For the text-containing cell, return its midpoint in [X, Y] coordinate format. 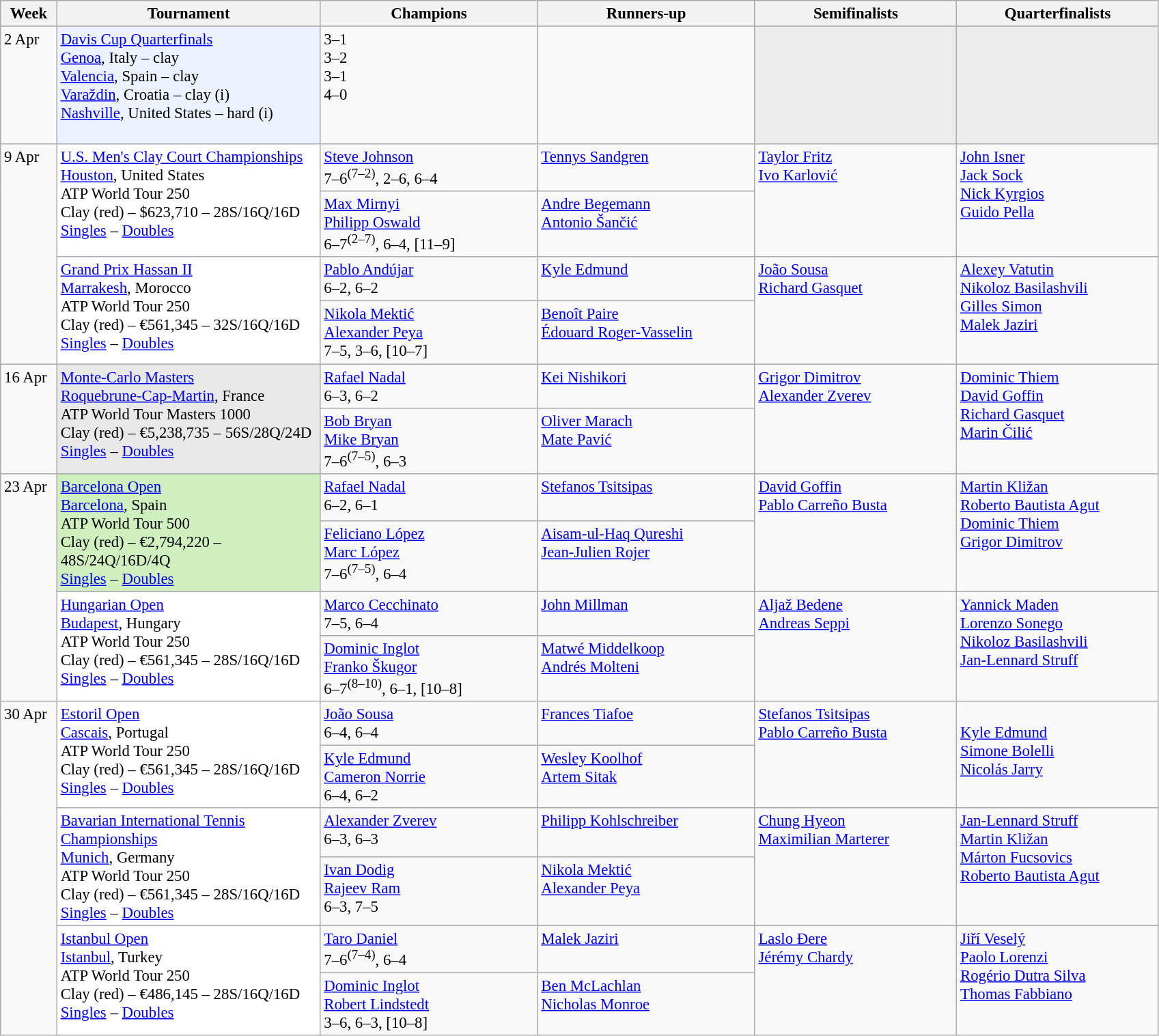
9 Apr [29, 254]
3–1 3–2 3–1 4–0 [429, 86]
Tennys Sandgren [646, 168]
Hungarian Open Budapest, HungaryATP World Tour 250Clay (red) – €561,345 – 28S/16Q/16DSingles – Doubles [188, 646]
Marco Cecchinato 7–5, 6–4 [429, 613]
Nikola Mektić Alexander Peya [646, 891]
Steve Johnson 7–6(7–2), 2–6, 6–4 [429, 168]
Taylor Fritz Ivo Karlović [856, 201]
Champions [429, 14]
16 Apr [29, 419]
Benoît Paire Édouard Roger-Vasselin [646, 333]
Semifinalists [856, 14]
Kyle Edmund Simone Bolelli Nicolás Jarry [1058, 755]
Week [29, 14]
Chung Hyeon Maximilian Marterer [856, 867]
Dominic Inglot Robert Lindstedt 3–6, 6–3, [10–8] [429, 1005]
Oliver Marach Mate Pavić [646, 440]
John Isner Jack Sock Nick Kyrgios Guido Pella [1058, 201]
Jan-Lennard Struff Martin Kližan Márton Fucsovics Roberto Bautista Agut [1058, 867]
David Goffin Pablo Carreño Busta [856, 533]
Rafael Nadal 6–2, 6–1 [429, 497]
Aljaž Bedene Andreas Seppi [856, 646]
Quarterfinalists [1058, 14]
Martin Kližan Roberto Bautista Agut Dominic Thiem Grigor Dimitrov [1058, 533]
Max Mirnyi Philipp Oswald6–7(2–7), 6–4, [11–9] [429, 224]
Wesley Koolhof Artem Sitak [646, 776]
Aisam-ul-Haq Qureshi Jean-Julien Rojer [646, 556]
Jiří Veselý Paolo Lorenzi Rogério Dutra Silva Thomas Fabbiano [1058, 981]
Kyle Edmund [646, 279]
Alexey Vatutin Nikoloz Basilashvili Gilles Simon Malek Jaziri [1058, 310]
Kei Nishikori [646, 387]
Matwé Middelkoop Andrés Molteni [646, 669]
Frances Tiafoe [646, 724]
Bob Bryan Mike Bryan 7–6(7–5), 6–3 [429, 440]
Malek Jaziri [646, 949]
Dominic Inglot Franko Škugor 6–7(8–10), 6–1, [10–8] [429, 669]
Nikola Mektić Alexander Peya7–5, 3–6, [10–7] [429, 333]
Stefanos Tsitsipas [646, 497]
Andre Begemann Antonio Šančić [646, 224]
Dominic Thiem David Goffin Richard Gasquet Marin Čilić [1058, 419]
Feliciano López Marc López 7–6(7–5), 6–4 [429, 556]
Barcelona Open Barcelona, SpainATP World Tour 500Clay (red) – €2,794,220 – 48S/24Q/16D/4QSingles – Doubles [188, 533]
Alexander Zverev 6–3, 6–3 [429, 832]
Grigor Dimitrov Alexander Zverev [856, 419]
Davis Cup QuarterfinalsGenoa, Italy – clayValencia, Spain – clayVaraždin, Croatia – clay (i)Nashville, United States – hard (i) [188, 86]
Tournament [188, 14]
Pablo Andújar 6–2, 6–2 [429, 279]
Yannick Maden Lorenzo Sonego Nikoloz Basilashvili Jan-Lennard Struff [1058, 646]
Grand Prix Hassan II Marrakesh, MoroccoATP World Tour 250Clay (red) – €561,345 – 32S/16Q/16DSingles – Doubles [188, 310]
2 Apr [29, 86]
Istanbul Open Istanbul, TurkeyATP World Tour 250Clay (red) – €486,145 – 28S/16Q/16DSingles – Doubles [188, 981]
30 Apr [29, 869]
Estoril Open Cascais, PortugalATP World Tour 250Clay (red) – €561,345 – 28S/16Q/16DSingles – Doubles [188, 755]
Monte-Carlo Masters Roquebrune-Cap-Martin, FranceATP World Tour Masters 1000Clay (red) – €5,238,735 – 56S/28Q/24D Singles – Doubles [188, 419]
Ivan Dodig Rajeev Ram 6–3, 7–5 [429, 891]
Rafael Nadal 6–3, 6–2 [429, 387]
John Millman [646, 613]
23 Apr [29, 587]
Runners-up [646, 14]
Laslo Đere Jérémy Chardy [856, 981]
Ben McLachlan Nicholas Monroe [646, 1005]
Taro Daniel 7–6(7–4), 6–4 [429, 949]
Philipp Kohlschreiber [646, 832]
Kyle Edmund Cameron Norrie 6–4, 6–2 [429, 776]
Stefanos Tsitsipas Pablo Carreño Busta [856, 755]
Bavarian International Tennis Championships Munich, GermanyATP World Tour 250Clay (red) – €561,345 – 28S/16Q/16DSingles – Doubles [188, 867]
João Sousa Richard Gasquet [856, 310]
João Sousa 6–4, 6–4 [429, 724]
U.S. Men's Clay Court Championships Houston, United StatesATP World Tour 250Clay (red) – $623,710 – 28S/16Q/16DSingles – Doubles [188, 201]
